Find where the given text appears and provide that cell's center as (x, y) coordinate. 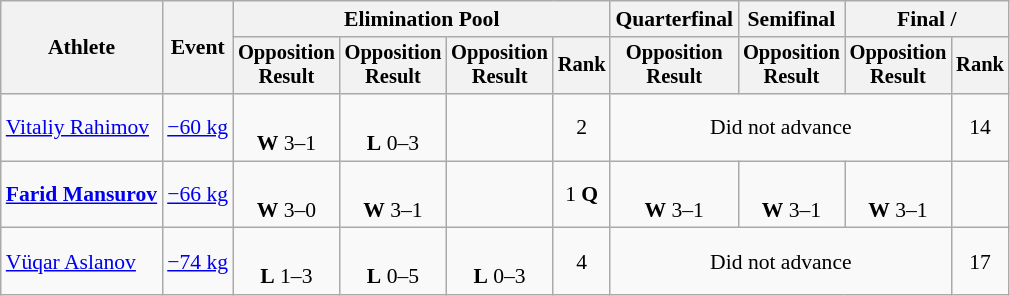
−66 kg (198, 194)
W 3–0 (286, 194)
Event (198, 48)
L 1–3 (286, 262)
Athlete (82, 48)
17 (980, 262)
−74 kg (198, 262)
14 (980, 128)
4 (582, 262)
Final / (927, 19)
1 Q (582, 194)
Elimination Pool (422, 19)
Vitaliy Rahimov (82, 128)
−60 kg (198, 128)
L 0–5 (394, 262)
2 (582, 128)
Semifinal (792, 19)
Quarterfinal (674, 19)
Farid Mansurov (82, 194)
Vüqar Aslanov (82, 262)
